Find where the given text appears and provide that cell's center as [x, y] coordinate. 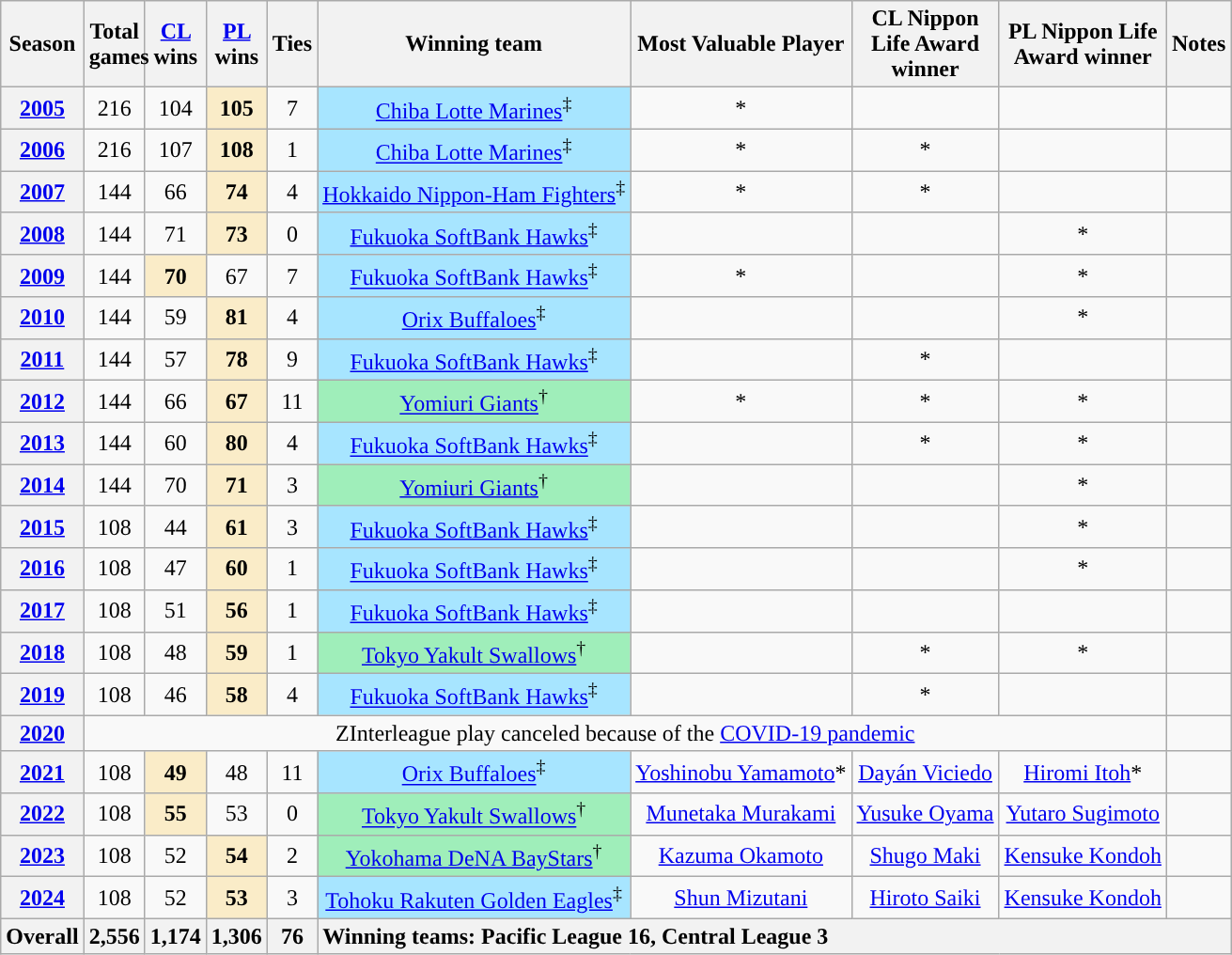
ZInterleague play canceled because of the COVID-19 pandemic [625, 733]
51 [175, 611]
2010 [42, 318]
54 [237, 855]
2023 [42, 855]
81 [237, 318]
PL wins [237, 44]
2018 [42, 652]
2015 [42, 526]
Ties [291, 44]
2013 [42, 444]
76 [291, 936]
1,306 [237, 936]
Yutaro Sugimoto [1083, 814]
Winning team [474, 44]
2024 [42, 899]
107 [175, 150]
78 [237, 359]
1,174 [175, 936]
Munetaka Murakami [741, 814]
2017 [42, 611]
74 [237, 192]
55 [175, 814]
2012 [42, 402]
Hiroto Saiki [925, 899]
105 [237, 109]
Hokkaido Nippon-Ham Fighters‡ [474, 192]
2011 [42, 359]
Hiromi Itoh* [1083, 773]
Most Valuable Player [741, 44]
2,556 [115, 936]
Notes [1198, 44]
58 [237, 696]
47 [175, 570]
9 [291, 359]
Winning teams: Pacific League 16, Central League 3 [774, 936]
Dayán Viciedo [925, 773]
Overall [42, 936]
80 [237, 444]
73 [237, 233]
2007 [42, 192]
Shugo Maki [925, 855]
Season [42, 44]
2008 [42, 233]
2021 [42, 773]
2019 [42, 696]
2009 [42, 276]
2006 [42, 150]
61 [237, 526]
44 [175, 526]
Shun Mizutani [741, 899]
57 [175, 359]
Yoshinobu Yamamoto* [741, 773]
2022 [42, 814]
56 [237, 611]
PL Nippon Life Award winner [1083, 44]
46 [175, 696]
Total games [115, 44]
Yokohama DeNA BayStars† [474, 855]
104 [175, 109]
2005 [42, 109]
2014 [42, 485]
2020 [42, 733]
Yusuke Oyama [925, 814]
Kazuma Okamoto [741, 855]
Tohoku Rakuten Golden Eagles‡ [474, 899]
CL wins [175, 44]
CL Nippon Life Award winner [925, 44]
2 [291, 855]
2016 [42, 570]
49 [175, 773]
